For the text-containing cell, return its midpoint in (x, y) coordinate format. 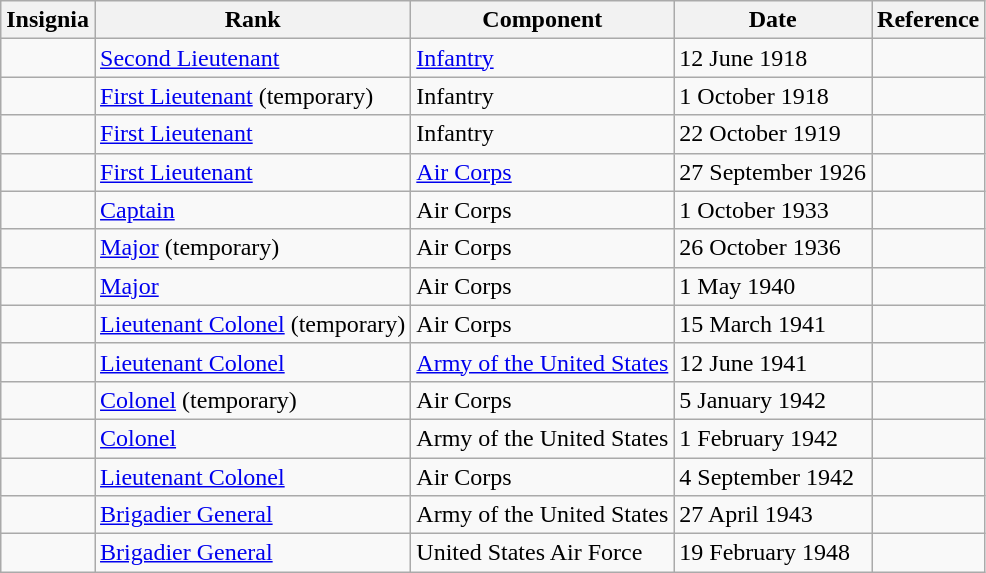
Colonel (253, 438)
Captain (253, 210)
Component (542, 20)
26 October 1936 (773, 248)
Rank (253, 20)
Date (773, 20)
1 October 1933 (773, 210)
1 October 1918 (773, 96)
4 September 1942 (773, 477)
Insignia (48, 20)
22 October 1919 (773, 134)
27 April 1943 (773, 515)
1 February 1942 (773, 438)
First Lieutenant (temporary) (253, 96)
Major (253, 286)
12 June 1941 (773, 362)
United States Air Force (542, 553)
19 February 1948 (773, 553)
1 May 1940 (773, 286)
12 June 1918 (773, 58)
5 January 1942 (773, 400)
Second Lieutenant (253, 58)
Major (temporary) (253, 248)
15 March 1941 (773, 324)
Lieutenant Colonel (temporary) (253, 324)
27 September 1926 (773, 172)
Reference (928, 20)
Colonel (temporary) (253, 400)
